Capture the cell that displays the provided text and extract its (X, Y) central coordinate. 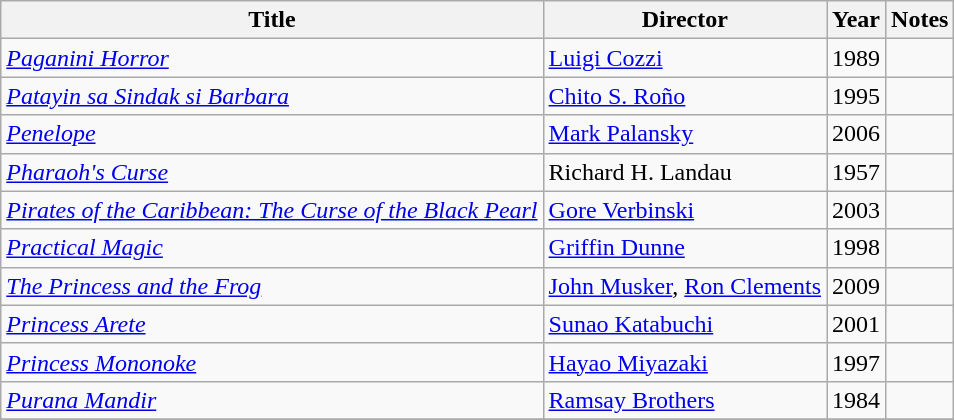
2001 (856, 324)
Paganini Horror (272, 58)
Practical Magic (272, 248)
Ramsay Brothers (684, 400)
Penelope (272, 134)
Patayin sa Sindak si Barbara (272, 96)
1998 (856, 248)
Pharaoh's Curse (272, 172)
Director (684, 20)
Year (856, 20)
John Musker, Ron Clements (684, 286)
Notes (920, 20)
1984 (856, 400)
Luigi Cozzi (684, 58)
Sunao Katabuchi (684, 324)
Gore Verbinski (684, 210)
Mark Palansky (684, 134)
Princess Mononoke (272, 362)
Chito S. Roño (684, 96)
The Princess and the Frog (272, 286)
Pirates of the Caribbean: The Curse of the Black Pearl (272, 210)
1989 (856, 58)
1995 (856, 96)
Hayao Miyazaki (684, 362)
Griffin Dunne (684, 248)
Richard H. Landau (684, 172)
2009 (856, 286)
1957 (856, 172)
1997 (856, 362)
2003 (856, 210)
Title (272, 20)
Purana Mandir (272, 400)
2006 (856, 134)
Princess Arete (272, 324)
